Detect which cell encompasses the target text, then output its [X, Y] center coordinate. 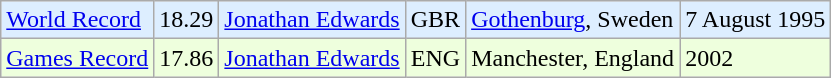
2002 [756, 58]
7 August 1995 [756, 20]
Gothenburg, Sweden [573, 20]
ENG [435, 58]
World Record [78, 20]
Games Record [78, 58]
18.29 [186, 20]
17.86 [186, 58]
GBR [435, 20]
Manchester, England [573, 58]
